Return the [X, Y] coordinate for the center point of the cell that contains the specified text.  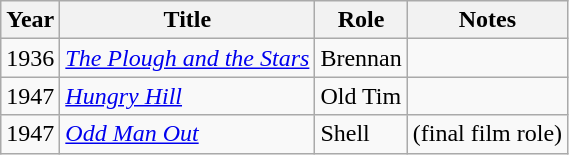
(final film role) [487, 134]
Old Tim [361, 96]
Notes [487, 20]
Year [30, 20]
Shell [361, 134]
Title [188, 20]
The Plough and the Stars [188, 58]
1936 [30, 58]
Role [361, 20]
Brennan [361, 58]
Hungry Hill [188, 96]
Odd Man Out [188, 134]
